From the cell containing the given text, extract its center point as (x, y) coordinate. 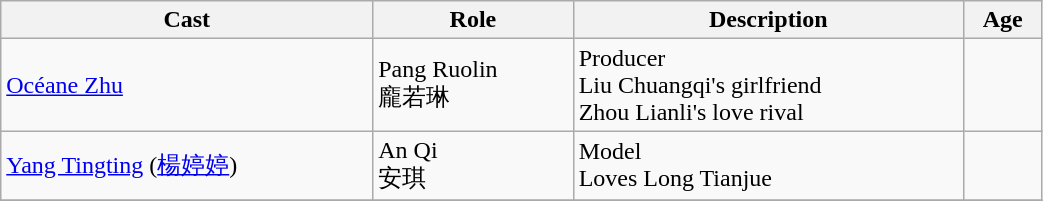
Pang Ruolin龐若琳 (473, 85)
Cast (187, 20)
ProducerLiu Chuangqi's girlfriendZhou Lianli's love rival (768, 85)
An Qi安琪 (473, 166)
Océane Zhu (187, 85)
Role (473, 20)
Yang Tingting (楊婷婷) (187, 166)
Description (768, 20)
ModelLoves Long Tianjue (768, 166)
Age (1004, 20)
